Detect which cell encompasses the target text, then output its [x, y] center coordinate. 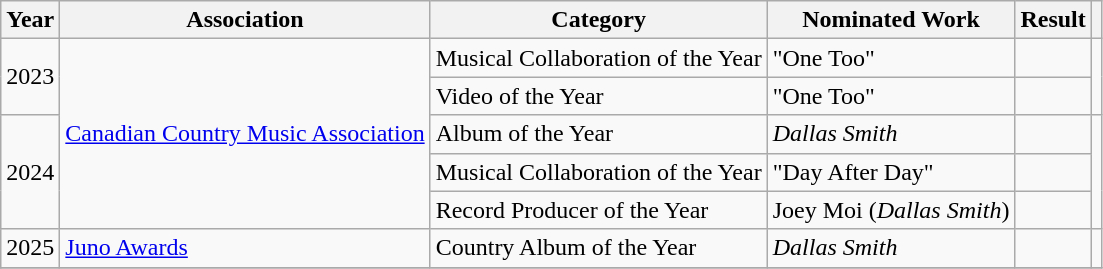
Country Album of the Year [598, 248]
Joey Moi (Dallas Smith) [891, 210]
Album of the Year [598, 134]
2025 [30, 248]
Record Producer of the Year [598, 210]
Video of the Year [598, 96]
2024 [30, 172]
"Day After Day" [891, 172]
Category [598, 20]
Nominated Work [891, 20]
2023 [30, 77]
Association [245, 20]
Result [1053, 20]
Canadian Country Music Association [245, 134]
Juno Awards [245, 248]
Year [30, 20]
